Scan for the cell matching the given text and deliver its (x, y) coordinate at center. 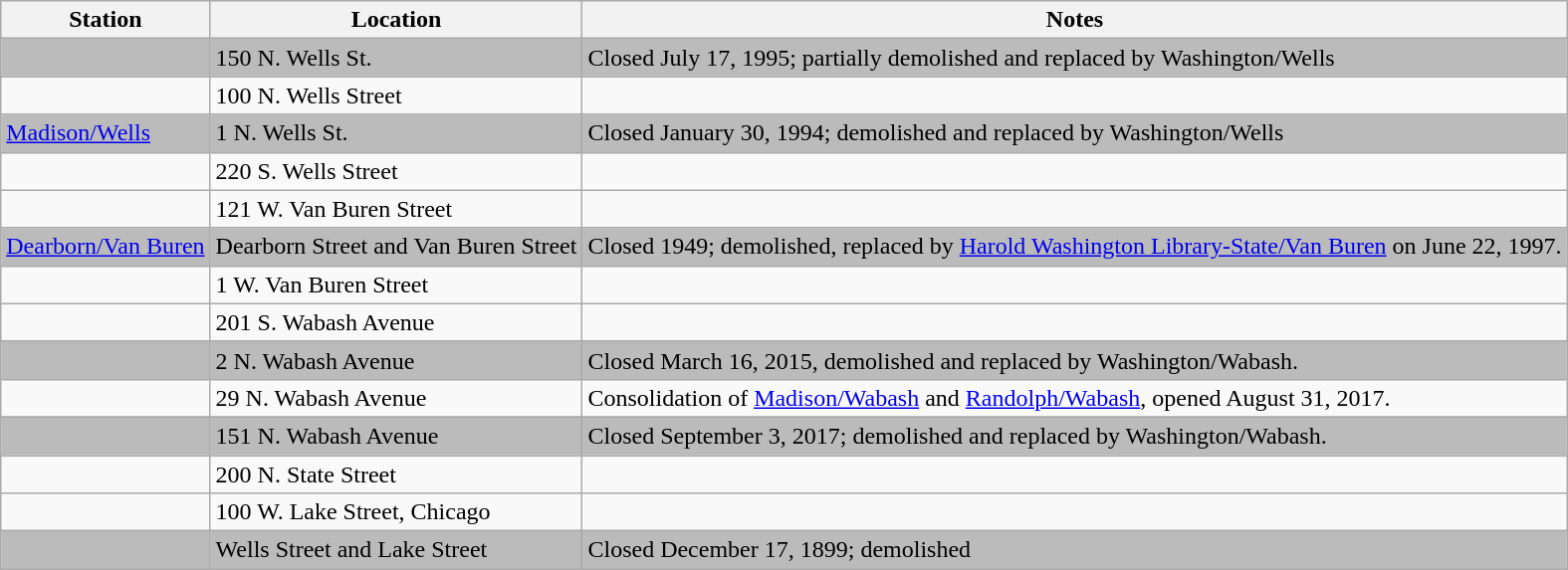
151 N. Wabash Avenue (396, 436)
2 N. Wabash Avenue (396, 360)
Closed March 16, 2015, demolished and replaced by Washington/Wabash. (1075, 360)
Closed September 3, 2017; demolished and replaced by Washington/Wabash. (1075, 436)
29 N. Wabash Avenue (396, 398)
100 N. Wells Street (396, 95)
Closed December 17, 1899; demolished (1075, 550)
Closed January 30, 1994; demolished and replaced by Washington/Wells (1075, 133)
Closed 1949; demolished, replaced by Harold Washington Library-State/Van Buren on June 22, 1997. (1075, 247)
Dearborn/Van Buren (106, 247)
200 N. State Street (396, 475)
Dearborn Street and Van Buren Street (396, 247)
Madison/Wells (106, 133)
1 W. Van Buren Street (396, 285)
Wells Street and Lake Street (396, 550)
201 S. Wabash Avenue (396, 322)
121 W. Van Buren Street (396, 209)
Location (396, 20)
100 W. Lake Street, Chicago (396, 512)
Station (106, 20)
Closed July 17, 1995; partially demolished and replaced by Washington/Wells (1075, 58)
220 S. Wells Street (396, 171)
1 N. Wells St. (396, 133)
Consolidation of Madison/Wabash and Randolph/Wabash, opened August 31, 2017. (1075, 398)
150 N. Wells St. (396, 58)
Notes (1075, 20)
